For the text-containing cell, return its midpoint in (x, y) coordinate format. 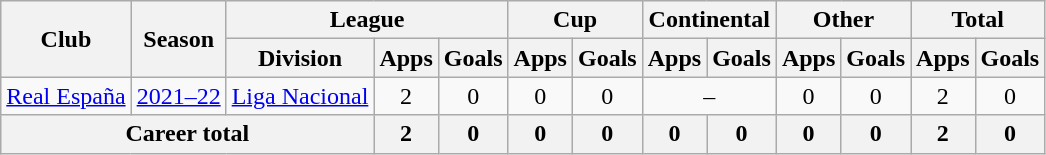
Total (978, 20)
Liga Nacional (300, 96)
2021–22 (178, 96)
League (367, 20)
Continental (709, 20)
Season (178, 39)
Division (300, 58)
Cup (575, 20)
Career total (188, 134)
Real España (66, 96)
Other (843, 20)
Club (66, 39)
– (709, 96)
